Detect which cell encompasses the target text, then output its [X, Y] center coordinate. 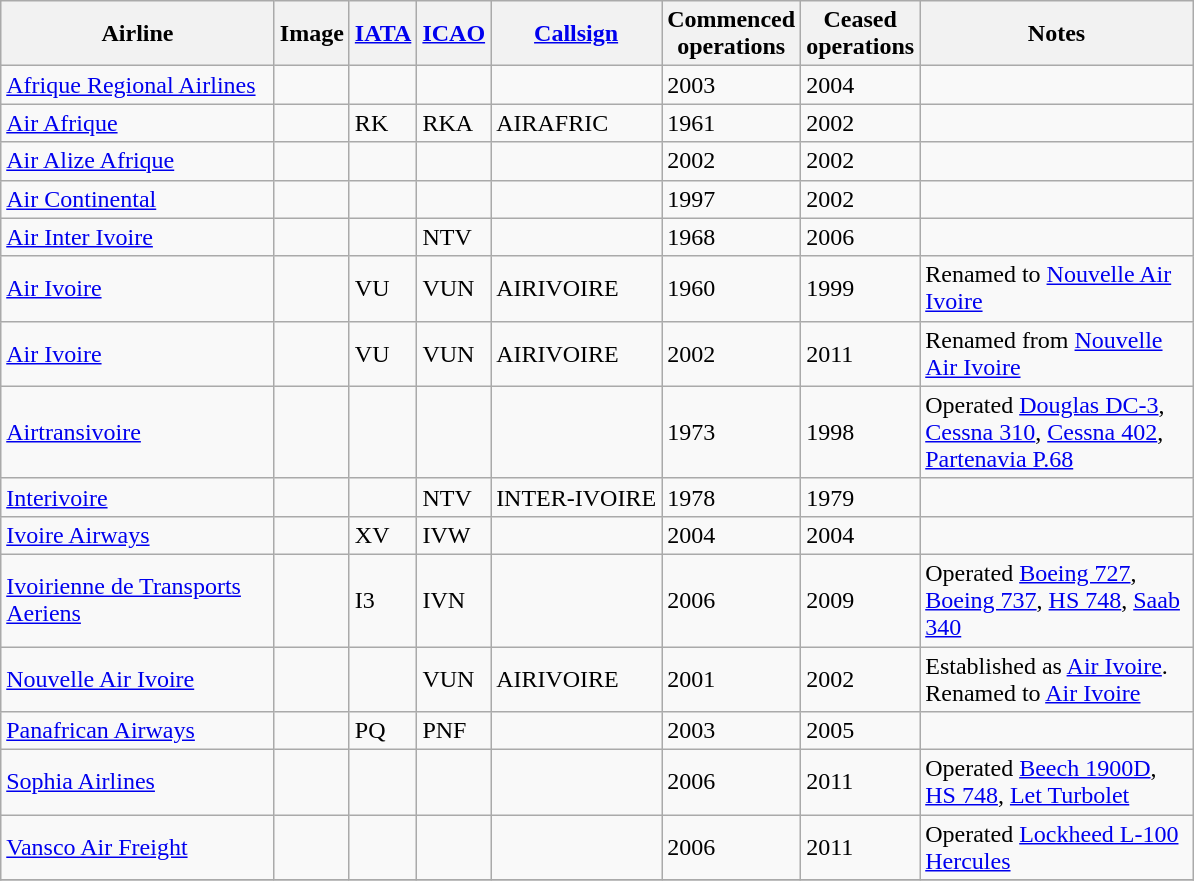
RK [383, 123]
IVW [454, 535]
1968 [732, 237]
Interivoire [138, 497]
Callsign [576, 34]
Vansco Air Freight [138, 848]
Sophia Airlines [138, 782]
Operated Lockheed L-100 Hercules [1057, 848]
Panafrican Airways [138, 731]
Notes [1057, 34]
1999 [860, 288]
Afrique Regional Airlines [138, 85]
I3 [383, 600]
INTER-IVOIRE [576, 497]
Commencedoperations [732, 34]
Airline [138, 34]
Operated Boeing 727, Boeing 737, HS 748, Saab 340 [1057, 600]
Ivoire Airways [138, 535]
ICAO [454, 34]
1979 [860, 497]
Operated Douglas DC-3, Cessna 310, Cessna 402, Partenavia P.68 [1057, 432]
IVN [454, 600]
Air Afrique [138, 123]
Airtransivoire [138, 432]
Renamed to Nouvelle Air Ivoire [1057, 288]
Air Inter Ivoire [138, 237]
Air Continental [138, 199]
IATA [383, 34]
1978 [732, 497]
Nouvelle Air Ivoire [138, 678]
1961 [732, 123]
Established as Air Ivoire. Renamed to Air Ivoire [1057, 678]
Operated Beech 1900D, HS 748, Let Turbolet [1057, 782]
AIRAFRIC [576, 123]
1960 [732, 288]
Ceasedoperations [860, 34]
PQ [383, 731]
XV [383, 535]
PNF [454, 731]
2005 [860, 731]
1973 [732, 432]
2001 [732, 678]
1998 [860, 432]
1997 [732, 199]
Renamed from Nouvelle Air Ivoire [1057, 354]
Air Alize Afrique [138, 161]
RKA [454, 123]
Ivoirienne de Transports Aeriens [138, 600]
Image [312, 34]
2009 [860, 600]
